Determine the (x, y) coordinate at the center of the cell enclosing the given text.  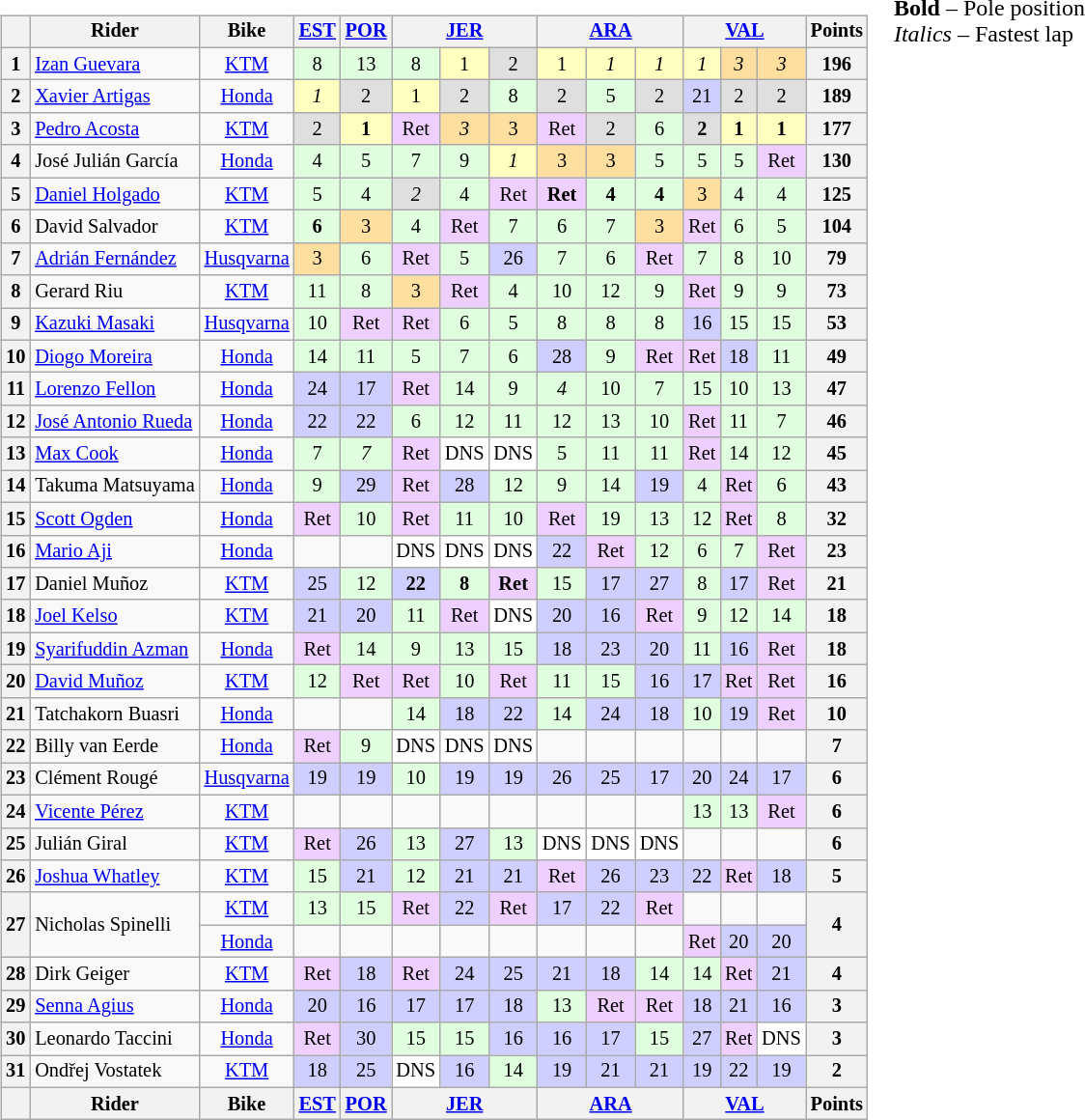
Xavier Artigas (114, 97)
43 (837, 487)
Diogo Moreira (114, 356)
189 (837, 97)
Takuma Matsuyama (114, 487)
Billy van Eerde (114, 746)
32 (837, 518)
125 (837, 194)
Leonardo Taccini (114, 1039)
Max Cook (114, 454)
Ondřej Vostatek (114, 1072)
Kazuki Masaki (114, 324)
Tatchakorn Buasri (114, 714)
Adrián Fernández (114, 259)
Joshua Whatley (114, 877)
Scott Ogden (114, 518)
David Muñoz (114, 682)
Gerard Riu (114, 292)
Izan Guevara (114, 64)
130 (837, 161)
Joel Kelso (114, 616)
177 (837, 129)
104 (837, 227)
Dirk Geiger (114, 974)
Mario Aji (114, 551)
Daniel Holgado (114, 194)
Senna Agius (114, 1006)
Vicente Pérez (114, 811)
José Antonio Rueda (114, 422)
53 (837, 324)
Pedro Acosta (114, 129)
David Salvador (114, 227)
47 (837, 389)
Lorenzo Fellon (114, 389)
Nicholas Spinelli (114, 925)
Julián Giral (114, 844)
Syarifuddin Azman (114, 649)
79 (837, 259)
José Julián García (114, 161)
45 (837, 454)
73 (837, 292)
49 (837, 356)
31 (15, 1072)
Clément Rougé (114, 779)
46 (837, 422)
Daniel Muñoz (114, 584)
196 (837, 64)
